Identify which cell holds the provided text, then report its [X, Y] central coordinate. 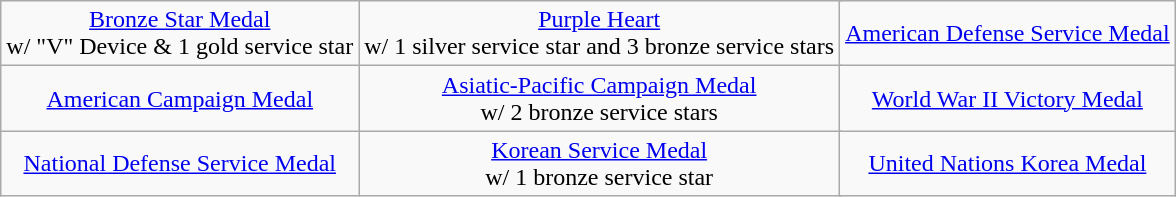
Korean Service Medal w/ 1 bronze service star [600, 164]
American Defense Service Medal [1008, 34]
American Campaign Medal [180, 98]
National Defense Service Medal [180, 164]
Bronze Star Medal w/ "V" Device & 1 gold service star [180, 34]
Purple Heart w/ 1 silver service star and 3 bronze service stars [600, 34]
World War II Victory Medal [1008, 98]
Asiatic-Pacific Campaign Medal w/ 2 bronze service stars [600, 98]
United Nations Korea Medal [1008, 164]
